Extract the [X, Y] coordinate from the center of the cell holding the provided text.  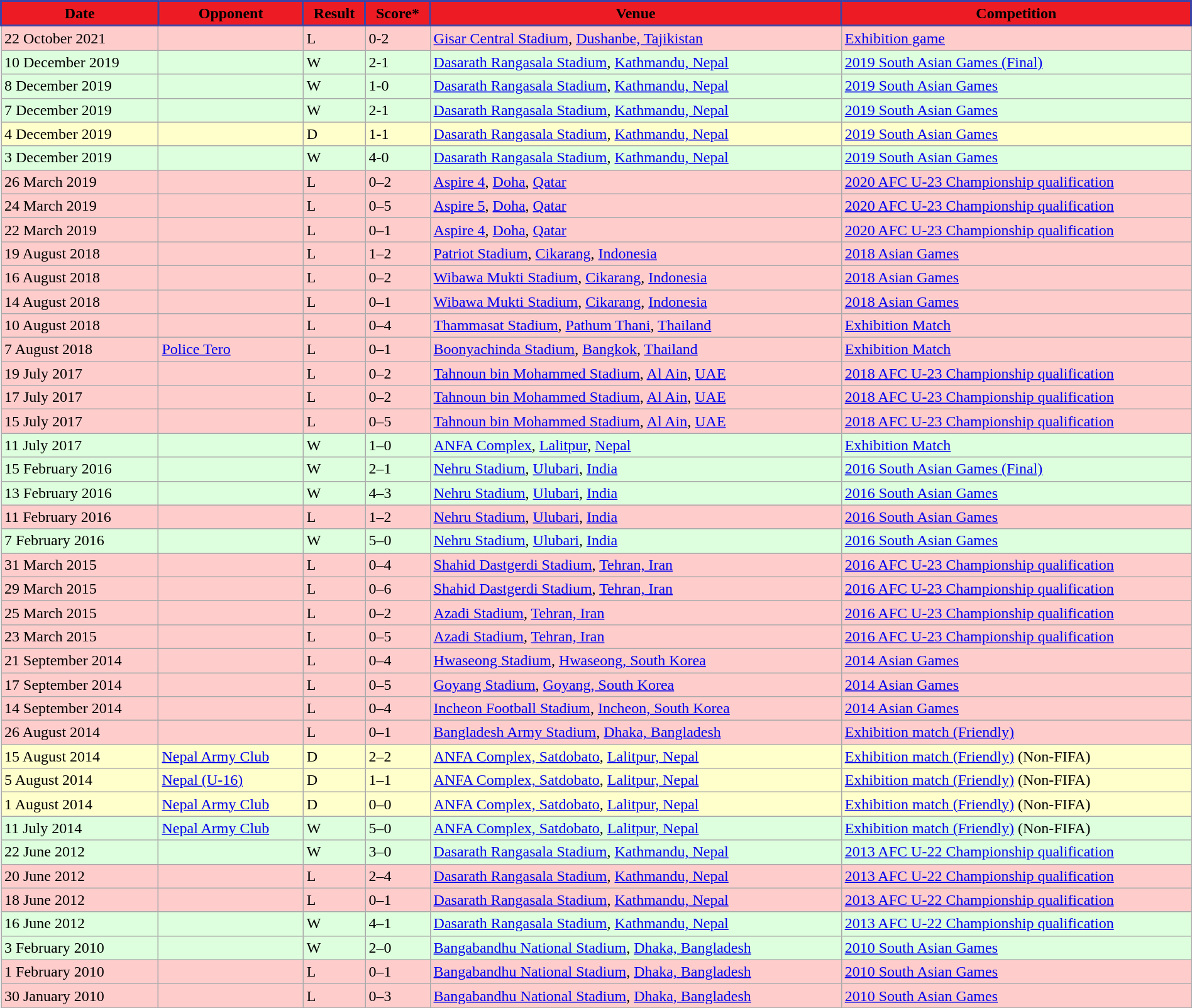
ANFA Complex, Lalitpur, Nepal [636, 445]
11 February 2016 [80, 517]
1–0 [397, 445]
19 August 2018 [80, 253]
Goyang Stadium, Goyang, South Korea [636, 685]
Gisar Central Stadium, Dushanbe, Tajikistan [636, 38]
24 March 2019 [80, 206]
17 July 2017 [80, 397]
0–0 [397, 804]
1 February 2010 [80, 972]
Bangladesh Army Stadium, Dhaka, Bangladesh [636, 733]
1–1 [397, 780]
Opponent [231, 14]
10 August 2018 [80, 326]
Police Tero [231, 350]
4–1 [397, 924]
22 June 2012 [80, 852]
14 August 2018 [80, 301]
10 December 2019 [80, 62]
4-0 [397, 158]
16 August 2018 [80, 277]
5 August 2014 [80, 780]
26 August 2014 [80, 733]
Incheon Football Stadium, Incheon, South Korea [636, 709]
Nepal (U-16) [231, 780]
29 March 2015 [80, 589]
3 December 2019 [80, 158]
23 March 2015 [80, 636]
Score* [397, 14]
2016 South Asian Games (Final) [1016, 469]
11 July 2017 [80, 445]
11 July 2014 [80, 828]
2–4 [397, 876]
0-2 [397, 38]
25 March 2015 [80, 612]
Result [334, 14]
15 February 2016 [80, 469]
2019 South Asian Games (Final) [1016, 62]
18 June 2012 [80, 900]
0–6 [397, 589]
2–0 [397, 948]
17 September 2014 [80, 685]
4–3 [397, 493]
Aspire 5, Doha, Qatar [636, 206]
2–1 [397, 469]
13 February 2016 [80, 493]
7 December 2019 [80, 110]
14 September 2014 [80, 709]
Date [80, 14]
22 March 2019 [80, 230]
7 February 2016 [80, 541]
Hwaseong Stadium, Hwaseong, South Korea [636, 660]
19 July 2017 [80, 374]
15 August 2014 [80, 756]
8 December 2019 [80, 86]
3–0 [397, 852]
Thammasat Stadium, Pathum Thani, Thailand [636, 326]
1 August 2014 [80, 804]
2–2 [397, 756]
Exhibition match (Friendly) [1016, 733]
20 June 2012 [80, 876]
Patriot Stadium, Cikarang, Indonesia [636, 253]
Venue [636, 14]
1-0 [397, 86]
31 March 2015 [80, 565]
30 January 2010 [80, 995]
Exhibition game [1016, 38]
3 February 2010 [80, 948]
22 October 2021 [80, 38]
4 December 2019 [80, 134]
16 June 2012 [80, 924]
7 August 2018 [80, 350]
Boonyachinda Stadium, Bangkok, Thailand [636, 350]
1-1 [397, 134]
Competition [1016, 14]
15 July 2017 [80, 421]
21 September 2014 [80, 660]
26 March 2019 [80, 182]
0–3 [397, 995]
